Find where the given text appears and provide that cell's center as [X, Y] coordinate. 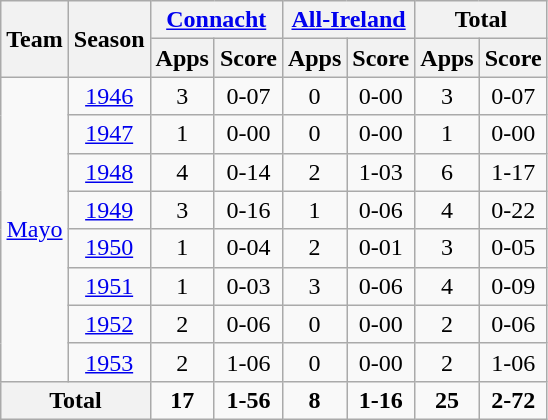
Mayo [35, 229]
17 [182, 400]
0-16 [248, 210]
6 [447, 172]
Team [35, 39]
Season [109, 39]
0-01 [381, 248]
1-17 [513, 172]
0-04 [248, 248]
All-Ireland [348, 20]
Connacht [216, 20]
8 [314, 400]
1947 [109, 134]
1952 [109, 324]
1-03 [381, 172]
1953 [109, 362]
1-56 [248, 400]
1946 [109, 96]
0-22 [513, 210]
0-03 [248, 286]
0-09 [513, 286]
1948 [109, 172]
1-16 [381, 400]
2-72 [513, 400]
25 [447, 400]
1951 [109, 286]
0-05 [513, 248]
1950 [109, 248]
0-14 [248, 172]
1949 [109, 210]
